Extract the (x, y) coordinate from the center of the cell holding the provided text.  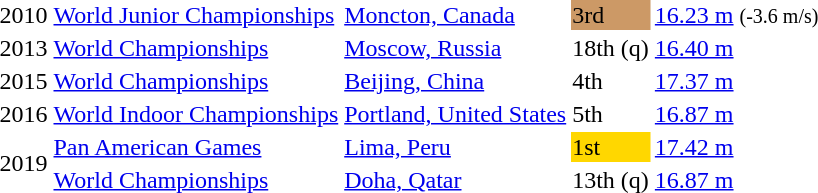
Beijing, China (456, 81)
3rd (611, 15)
Moscow, Russia (456, 48)
World Indoor Championships (196, 114)
World Junior Championships (196, 15)
Lima, Peru (456, 147)
Moncton, Canada (456, 15)
18th (q) (611, 48)
1st (611, 147)
5th (611, 114)
Pan American Games (196, 147)
4th (611, 81)
Portland, United States (456, 114)
